From the cell containing the given text, extract its center point as (X, Y) coordinate. 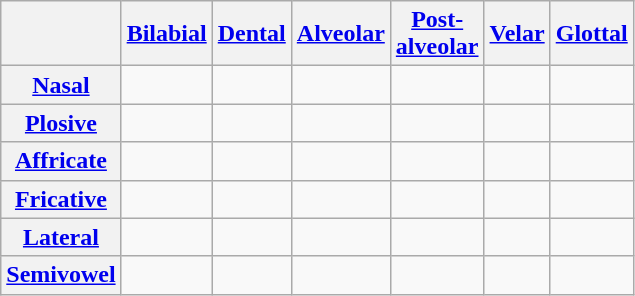
Post-alveolar (437, 34)
Semivowel (61, 275)
Nasal (61, 85)
Alveolar (340, 34)
Velar (517, 34)
Lateral (61, 237)
Fricative (61, 199)
Bilabial (166, 34)
Affricate (61, 161)
Plosive (61, 123)
Dental (252, 34)
Glottal (592, 34)
